Return (X, Y) of the center of cell containing provided text 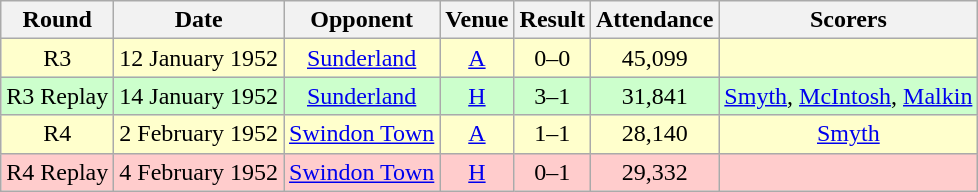
R3 (58, 58)
29,332 (654, 172)
Attendance (654, 20)
3–1 (552, 96)
Opponent (362, 20)
Round (58, 20)
31,841 (654, 96)
Smyth, McIntosh, Malkin (848, 96)
R4 Replay (58, 172)
14 January 1952 (199, 96)
Result (552, 20)
12 January 1952 (199, 58)
28,140 (654, 134)
0–1 (552, 172)
2 February 1952 (199, 134)
Scorers (848, 20)
R4 (58, 134)
45,099 (654, 58)
0–0 (552, 58)
4 February 1952 (199, 172)
R3 Replay (58, 96)
Date (199, 20)
1–1 (552, 134)
Smyth (848, 134)
Venue (477, 20)
